For the text-containing cell, return its midpoint in (X, Y) coordinate format. 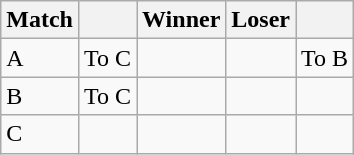
Match (40, 20)
A (40, 58)
To B (325, 58)
C (40, 134)
Winner (182, 20)
Loser (261, 20)
B (40, 96)
